Return (X, Y) of the center of cell containing provided text 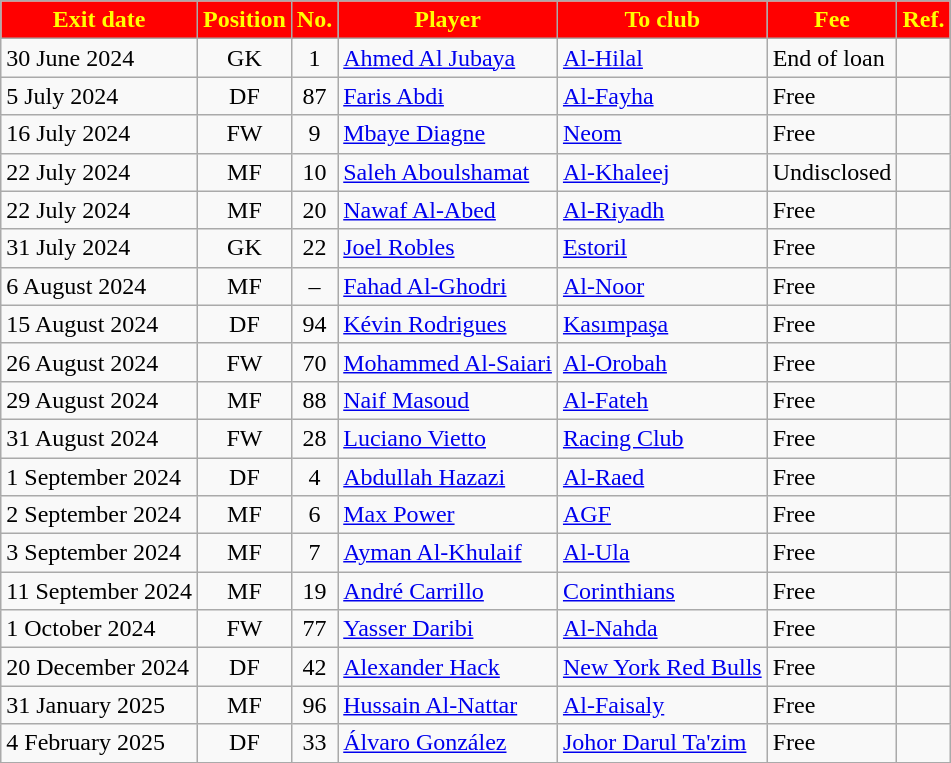
1 September 2024 (100, 477)
4 February 2025 (100, 743)
30 June 2024 (100, 58)
96 (314, 705)
Johor Darul Ta'zim (662, 743)
Luciano Vietto (448, 438)
Nawaf Al-Abed (448, 210)
Al-Ula (662, 553)
Corinthians (662, 591)
87 (314, 96)
Neom (662, 134)
Al-Khaleej (662, 172)
9 (314, 134)
Joel Robles (448, 248)
Kasımpaşa (662, 324)
2 September 2024 (100, 515)
New York Red Bulls (662, 667)
3 September 2024 (100, 553)
No. (314, 20)
Ref. (924, 20)
Al-Raed (662, 477)
Al-Fayha (662, 96)
1 October 2024 (100, 629)
AGF (662, 515)
29 August 2024 (100, 400)
Al-Faisaly (662, 705)
20 December 2024 (100, 667)
5 July 2024 (100, 96)
Al-Nahda (662, 629)
6 (314, 515)
Fahad Al-Ghodri (448, 286)
Undisclosed (832, 172)
Player (448, 20)
4 (314, 477)
1 (314, 58)
Saleh Aboulshamat (448, 172)
– (314, 286)
Kévin Rodrigues (448, 324)
11 September 2024 (100, 591)
Yasser Daribi (448, 629)
31 January 2025 (100, 705)
Alexander Hack (448, 667)
Exit date (100, 20)
André Carrillo (448, 591)
88 (314, 400)
16 July 2024 (100, 134)
10 (314, 172)
To club (662, 20)
31 July 2024 (100, 248)
42 (314, 667)
Racing Club (662, 438)
15 August 2024 (100, 324)
6 August 2024 (100, 286)
Abdullah Hazazi (448, 477)
20 (314, 210)
Al-Riyadh (662, 210)
End of loan (832, 58)
Faris Abdi (448, 96)
77 (314, 629)
Max Power (448, 515)
Al-Noor (662, 286)
31 August 2024 (100, 438)
Al-Hilal (662, 58)
Fee (832, 20)
Mohammed Al-Saiari (448, 362)
22 (314, 248)
7 (314, 553)
Position (245, 20)
Al-Fateh (662, 400)
33 (314, 743)
Ayman Al-Khulaif (448, 553)
Estoril (662, 248)
70 (314, 362)
Mbaye Diagne (448, 134)
26 August 2024 (100, 362)
94 (314, 324)
Hussain Al-Nattar (448, 705)
Álvaro González (448, 743)
Ahmed Al Jubaya (448, 58)
19 (314, 591)
28 (314, 438)
Naif Masoud (448, 400)
Al-Orobah (662, 362)
